Provide the (X, Y) coordinate of the cell's center where the given text is located.  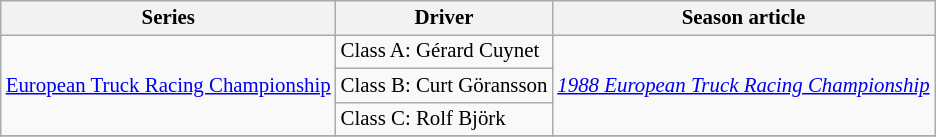
Class A: Gérard Cuynet (444, 51)
Driver (444, 18)
European Truck Racing Championship (168, 85)
1988 European Truck Racing Championship (743, 85)
Class C: Rolf Björk (444, 119)
Series (168, 18)
Class B: Curt Göransson (444, 85)
Season article (743, 18)
